Capture the cell that displays the provided text and extract its [x, y] central coordinate. 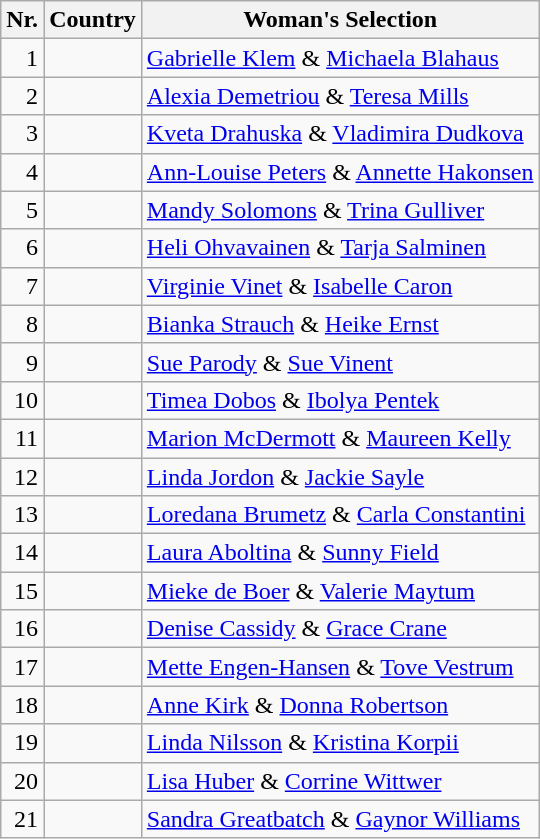
5 [22, 210]
13 [22, 515]
Alexia Demetriou & Teresa Mills [340, 96]
9 [22, 362]
15 [22, 591]
3 [22, 134]
Mieke de Boer & Valerie Maytum [340, 591]
4 [22, 172]
20 [22, 781]
2 [22, 96]
10 [22, 400]
Denise Cassidy & Grace Crane [340, 629]
Mette Engen-Hansen & Tove Vestrum [340, 667]
19 [22, 743]
18 [22, 705]
Ann-Louise Peters & Annette Hakonsen [340, 172]
Lisa Huber & Corrine Wittwer [340, 781]
Linda Nilsson & Kristina Korpii [340, 743]
Nr. [22, 20]
11 [22, 438]
6 [22, 248]
14 [22, 553]
Mandy Solomons & Trina Gulliver [340, 210]
Linda Jordon & Jackie Sayle [340, 477]
17 [22, 667]
Marion McDermott & Maureen Kelly [340, 438]
Country [93, 20]
Virginie Vinet & Isabelle Caron [340, 286]
Anne Kirk & Donna Robertson [340, 705]
Gabrielle Klem & Michaela Blahaus [340, 58]
Kveta Drahuska & Vladimira Dudkova [340, 134]
7 [22, 286]
Heli Ohvavainen & Tarja Salminen [340, 248]
Woman's Selection [340, 20]
Laura Aboltina & Sunny Field [340, 553]
Sue Parody & Sue Vinent [340, 362]
8 [22, 324]
21 [22, 819]
Loredana Brumetz & Carla Constantini [340, 515]
Timea Dobos & Ibolya Pentek [340, 400]
1 [22, 58]
Bianka Strauch & Heike Ernst [340, 324]
16 [22, 629]
12 [22, 477]
Sandra Greatbatch & Gaynor Williams [340, 819]
